Locate the cell with the specified text and output its (X, Y) center coordinate. 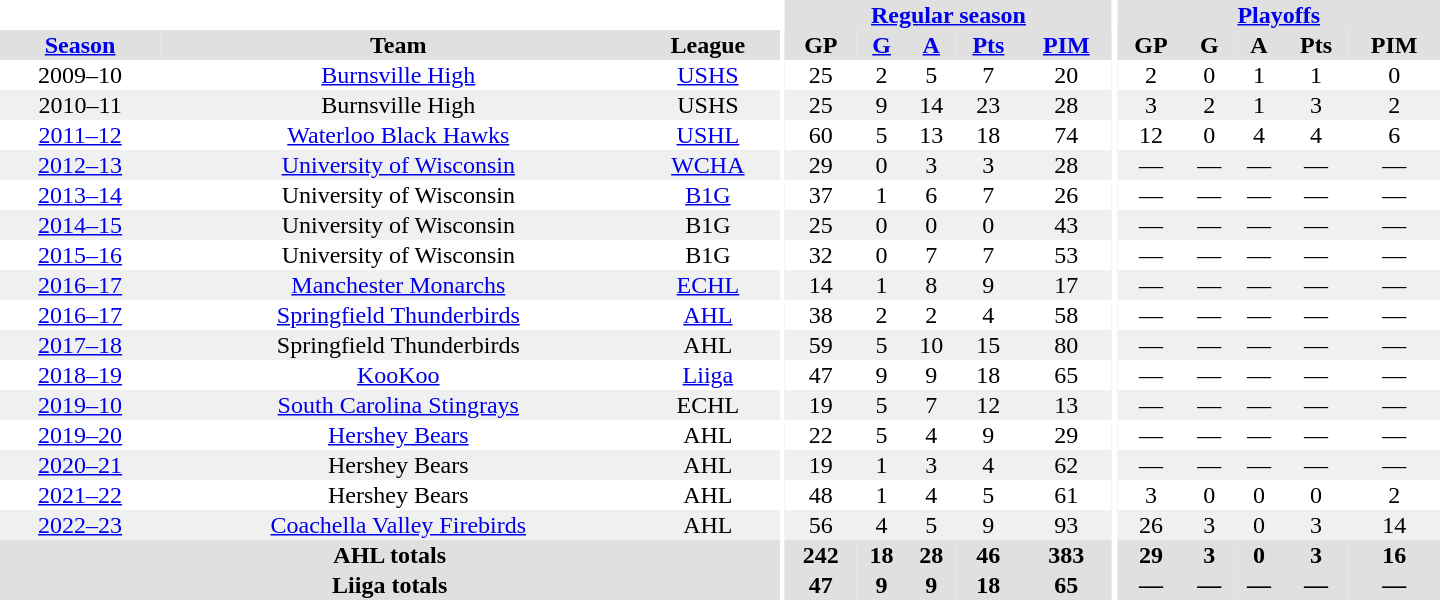
74 (1066, 135)
South Carolina Stingrays (398, 405)
62 (1066, 465)
23 (988, 105)
2021–22 (80, 495)
61 (1066, 495)
17 (1066, 285)
15 (988, 345)
2010–11 (80, 105)
43 (1066, 225)
2015–16 (80, 255)
Season (80, 45)
KooKoo (398, 375)
22 (821, 435)
2018–19 (80, 375)
53 (1066, 255)
16 (1394, 555)
2019–10 (80, 405)
AHL totals (390, 555)
58 (1066, 315)
2013–14 (80, 195)
2009–10 (80, 75)
60 (821, 135)
Liiga (708, 375)
2019–20 (80, 435)
38 (821, 315)
10 (931, 345)
League (708, 45)
8 (931, 285)
59 (821, 345)
37 (821, 195)
Coachella Valley Firebirds (398, 525)
2011–12 (80, 135)
56 (821, 525)
Team (398, 45)
2012–13 (80, 165)
2014–15 (80, 225)
2017–18 (80, 345)
32 (821, 255)
Liiga totals (390, 585)
Waterloo Black Hawks (398, 135)
Manchester Monarchs (398, 285)
2020–21 (80, 465)
Regular season (948, 15)
80 (1066, 345)
242 (821, 555)
20 (1066, 75)
48 (821, 495)
USHL (708, 135)
93 (1066, 525)
383 (1066, 555)
2022–23 (80, 525)
Playoffs (1279, 15)
46 (988, 555)
WCHA (708, 165)
